Return the [x, y] coordinate for the center point of the cell that contains the specified text.  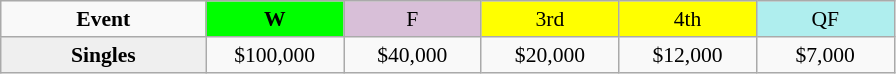
4th [688, 19]
Event [104, 19]
Singles [104, 55]
$7,000 [825, 55]
W [275, 19]
$20,000 [550, 55]
$100,000 [275, 55]
$12,000 [688, 55]
3rd [550, 19]
F [413, 19]
QF [825, 19]
$40,000 [413, 55]
